Return [X, Y] of the center of cell containing provided text 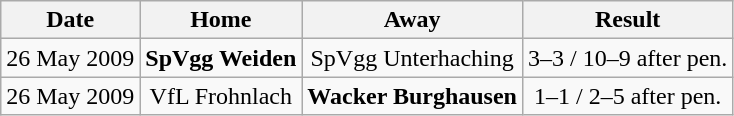
VfL Frohnlach [221, 96]
3–3 / 10–9 after pen. [627, 58]
SpVgg Weiden [221, 58]
Result [627, 20]
Home [221, 20]
Away [412, 20]
Wacker Burghausen [412, 96]
SpVgg Unterhaching [412, 58]
1–1 / 2–5 after pen. [627, 96]
Date [70, 20]
